Pinpoint the cell where the given text exists, returning its [X, Y] midpoint coordinate. 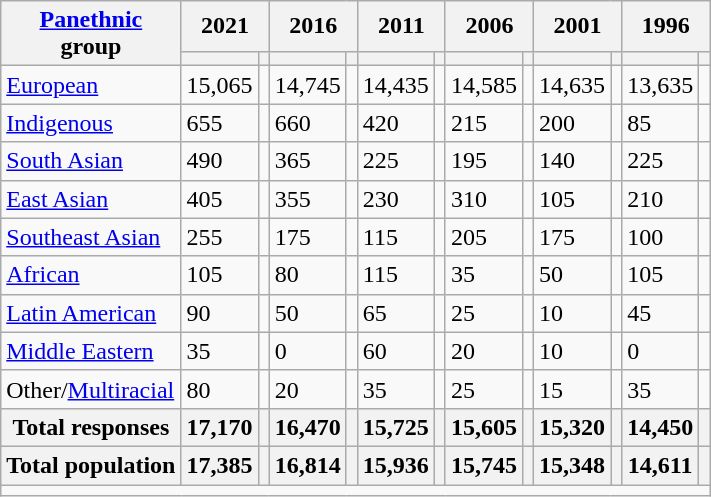
East Asian [91, 199]
Other/Multiracial [91, 389]
16,470 [308, 427]
African [91, 275]
15,745 [484, 465]
14,585 [484, 85]
14,745 [308, 85]
215 [484, 123]
2016 [313, 26]
17,170 [220, 427]
365 [308, 161]
45 [660, 313]
Panethnicgroup [91, 34]
85 [660, 123]
660 [308, 123]
195 [484, 161]
14,611 [660, 465]
2011 [401, 26]
13,635 [660, 85]
210 [660, 199]
420 [396, 123]
European [91, 85]
15 [572, 389]
Total responses [91, 427]
15,605 [484, 427]
14,635 [572, 85]
2006 [489, 26]
355 [308, 199]
140 [572, 161]
205 [484, 237]
Southeast Asian [91, 237]
14,450 [660, 427]
310 [484, 199]
16,814 [308, 465]
2021 [225, 26]
2001 [578, 26]
255 [220, 237]
Total population [91, 465]
Middle Eastern [91, 351]
15,065 [220, 85]
100 [660, 237]
Latin American [91, 313]
65 [396, 313]
90 [220, 313]
Indigenous [91, 123]
230 [396, 199]
14,435 [396, 85]
South Asian [91, 161]
17,385 [220, 465]
15,348 [572, 465]
15,725 [396, 427]
405 [220, 199]
15,936 [396, 465]
15,320 [572, 427]
1996 [666, 26]
490 [220, 161]
655 [220, 123]
60 [396, 351]
200 [572, 123]
